Return the (X, Y) coordinate for the center point of the cell that contains the specified text.  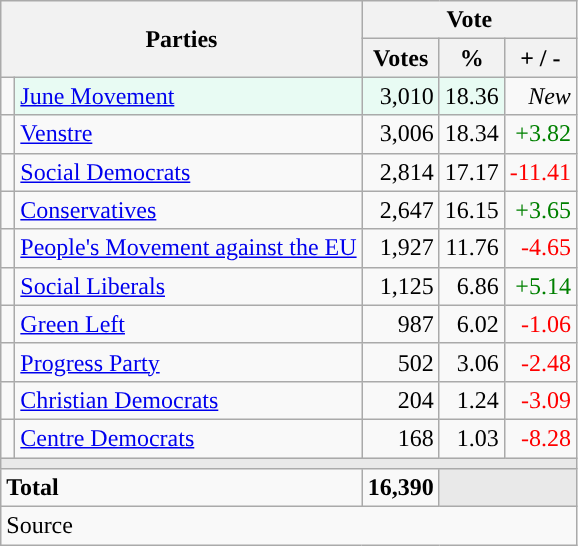
3.06 (472, 362)
168 (400, 438)
6.86 (472, 286)
16,390 (400, 488)
2,814 (400, 172)
Centre Democrats (188, 438)
18.36 (472, 96)
17.17 (472, 172)
Social Democrats (188, 172)
16.15 (472, 210)
-4.65 (540, 248)
204 (400, 400)
18.34 (472, 134)
June Movement (188, 96)
Vote (469, 20)
1.03 (472, 438)
3,010 (400, 96)
6.02 (472, 324)
-1.06 (540, 324)
% (472, 58)
Progress Party (188, 362)
+3.82 (540, 134)
Parties (182, 39)
New (540, 96)
502 (400, 362)
Votes (400, 58)
2,647 (400, 210)
Source (289, 526)
+ / - (540, 58)
1,125 (400, 286)
-11.41 (540, 172)
-2.48 (540, 362)
987 (400, 324)
-8.28 (540, 438)
Venstre (188, 134)
1,927 (400, 248)
+3.65 (540, 210)
Christian Democrats (188, 400)
+5.14 (540, 286)
3,006 (400, 134)
Total (182, 488)
11.76 (472, 248)
Green Left (188, 324)
-3.09 (540, 400)
Social Liberals (188, 286)
People's Movement against the EU (188, 248)
Conservatives (188, 210)
1.24 (472, 400)
